For the text-containing cell, return its midpoint in (X, Y) coordinate format. 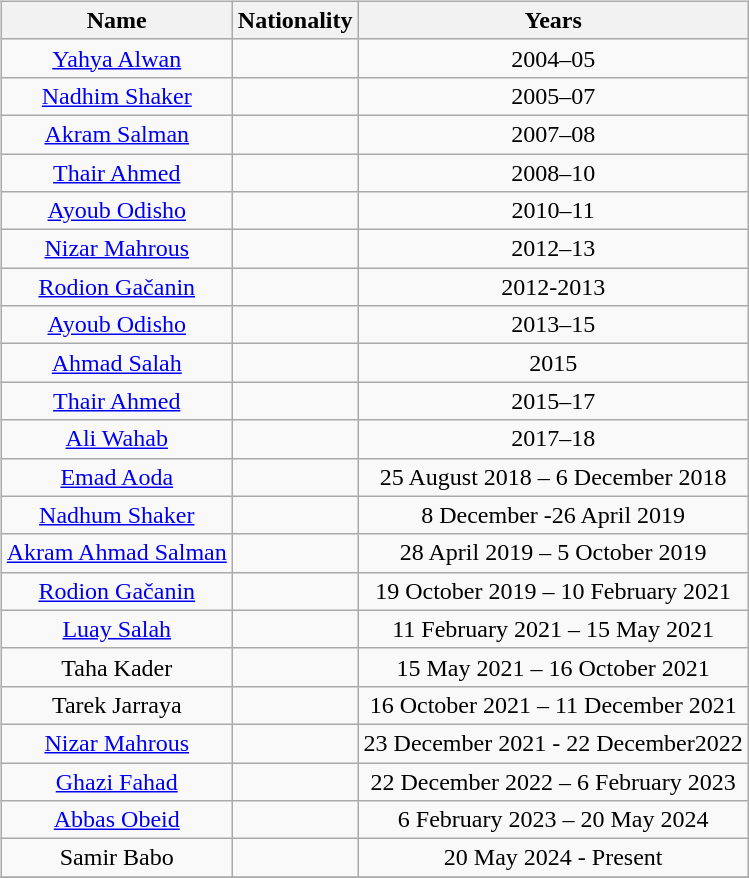
Luay Salah (116, 629)
25 August 2018 – 6 December 2018 (553, 477)
20 May 2024 - Present (553, 858)
Tarek Jarraya (116, 705)
16 October 2021 – 11 December 2021 (553, 705)
2004–05 (553, 58)
Abbas Obeid (116, 820)
Emad Aoda (116, 477)
Taha Kader (116, 667)
Ali Wahab (116, 439)
23 December 2021 - 22 December2022 (553, 743)
15 May 2021 – 16 October 2021 (553, 667)
8 December -26 April 2019 (553, 515)
Ahmad Salah (116, 363)
Nationality (295, 20)
Years (553, 20)
2012–13 (553, 249)
Nadhum Shaker (116, 515)
19 October 2019 – 10 February 2021 (553, 591)
2005–07 (553, 96)
Akram Salman (116, 134)
2017–18 (553, 439)
22 December 2022 – 6 February 2023 (553, 781)
6 February 2023 – 20 May 2024 (553, 820)
2007–08 (553, 134)
28 April 2019 – 5 October 2019 (553, 553)
Akram Ahmad Salman (116, 553)
2012-2013 (553, 287)
Name (116, 20)
Samir Babo (116, 858)
2015–17 (553, 401)
2013–15 (553, 325)
Ghazi Fahad (116, 781)
11 February 2021 – 15 May 2021 (553, 629)
2010–11 (553, 211)
2008–10 (553, 173)
Yahya Alwan (116, 58)
Nadhim Shaker (116, 96)
2015 (553, 363)
